Pinpoint the cell where the given text exists, returning its [X, Y] midpoint coordinate. 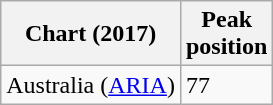
Peakposition [226, 34]
Australia (ARIA) [91, 85]
Chart (2017) [91, 34]
77 [226, 85]
